Extract the (x, y) coordinate from the center of the cell holding the provided text.  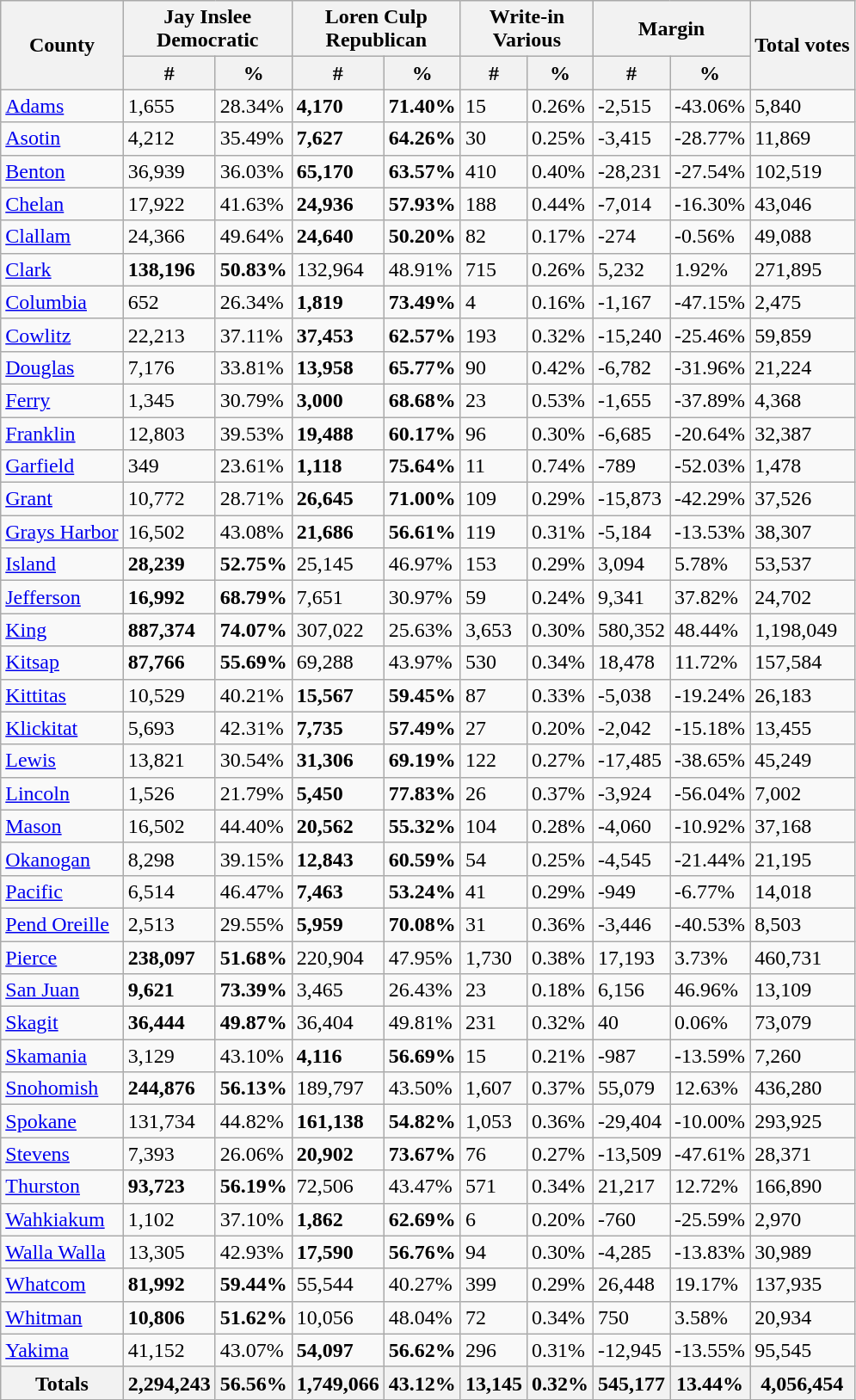
Total votes (803, 45)
73,079 (803, 1023)
59,859 (803, 335)
-29,404 (631, 1121)
55,079 (631, 1089)
12.63% (711, 1089)
49.87% (253, 1023)
96 (494, 433)
53,537 (803, 564)
Benton (62, 171)
Adams (62, 106)
22,213 (169, 335)
50.20% (422, 237)
1,749,066 (337, 1383)
56.56% (253, 1383)
Jay InsleeDemocratic (207, 29)
77.83% (422, 793)
0.17% (559, 237)
-6,782 (631, 367)
75.64% (422, 466)
-760 (631, 1219)
Yakima (62, 1350)
132,964 (337, 269)
7,463 (337, 891)
23.61% (253, 466)
Jefferson (62, 597)
-17,485 (631, 761)
Klickitat (62, 728)
28,239 (169, 564)
6,514 (169, 891)
-949 (631, 891)
153 (494, 564)
0.24% (559, 597)
49.64% (253, 237)
Okanogan (62, 859)
545,177 (631, 1383)
44.40% (253, 826)
-43.06% (711, 106)
-25.59% (711, 1219)
Franklin (62, 433)
4 (494, 302)
Skagit (62, 1023)
60.17% (422, 433)
-52.03% (711, 466)
3,465 (337, 990)
349 (169, 466)
-15.18% (711, 728)
54 (494, 859)
37,453 (337, 335)
5,232 (631, 269)
-274 (631, 237)
1,819 (337, 302)
8,503 (803, 924)
-47.61% (711, 1154)
7,393 (169, 1154)
21,195 (803, 859)
0.42% (559, 367)
887,374 (169, 630)
24,366 (169, 237)
43.97% (422, 663)
42.93% (253, 1252)
48.44% (711, 630)
12,843 (337, 859)
63.57% (422, 171)
72 (494, 1317)
51.68% (253, 958)
62.69% (422, 1219)
399 (494, 1285)
0.38% (559, 958)
-19.24% (711, 695)
69.19% (422, 761)
10,772 (169, 499)
76 (494, 1154)
56.19% (253, 1187)
13,305 (169, 1252)
13.44% (711, 1383)
20,902 (337, 1154)
7,176 (169, 367)
4,368 (803, 400)
7,260 (803, 1056)
-38.65% (711, 761)
56.62% (422, 1350)
30.97% (422, 597)
104 (494, 826)
1,607 (494, 1089)
7,651 (337, 597)
1.92% (711, 269)
-5,184 (631, 532)
166,890 (803, 1187)
9,341 (631, 597)
41.63% (253, 204)
11 (494, 466)
4,116 (337, 1056)
Clark (62, 269)
73.67% (422, 1154)
52.75% (253, 564)
122 (494, 761)
70.08% (422, 924)
San Juan (62, 990)
715 (494, 269)
Grays Harbor (62, 532)
59.45% (422, 695)
13,145 (494, 1383)
Grant (62, 499)
2,513 (169, 924)
3.73% (711, 958)
161,138 (337, 1121)
65,170 (337, 171)
3,653 (494, 630)
220,904 (337, 958)
14,018 (803, 891)
43,046 (803, 204)
157,584 (803, 663)
55.69% (253, 663)
460,731 (803, 958)
71.00% (422, 499)
40.21% (253, 695)
Whitman (62, 1317)
94 (494, 1252)
-7,014 (631, 204)
Douglas (62, 367)
20,934 (803, 1317)
4,212 (169, 139)
36.03% (253, 171)
41 (494, 891)
307,022 (337, 630)
51.62% (253, 1317)
49.81% (422, 1023)
38,307 (803, 532)
-1,655 (631, 400)
Mason (62, 826)
1,053 (494, 1121)
-31.96% (711, 367)
1,862 (337, 1219)
44.82% (253, 1121)
56.69% (422, 1056)
193 (494, 335)
Pend Oreille (62, 924)
20,562 (337, 826)
12,803 (169, 433)
13,455 (803, 728)
-28,231 (631, 171)
36,404 (337, 1023)
-2,515 (631, 106)
30.79% (253, 400)
95,545 (803, 1350)
Write-inVarious (527, 29)
48.91% (422, 269)
Lincoln (62, 793)
3,000 (337, 400)
-13,509 (631, 1154)
43.12% (422, 1383)
Kittitas (62, 695)
31,306 (337, 761)
238,097 (169, 958)
59 (494, 597)
-13.55% (711, 1350)
-15,873 (631, 499)
5,693 (169, 728)
43.50% (422, 1089)
1,655 (169, 106)
580,352 (631, 630)
-10.92% (711, 826)
Snohomish (62, 1089)
0.44% (559, 204)
2,970 (803, 1219)
0.18% (559, 990)
0.53% (559, 400)
Spokane (62, 1121)
27 (494, 728)
-1,167 (631, 302)
King (62, 630)
Skamania (62, 1056)
30 (494, 139)
21.79% (253, 793)
1,102 (169, 1219)
244,876 (169, 1089)
26,645 (337, 499)
-27.54% (711, 171)
57.93% (422, 204)
24,640 (337, 237)
Whatcom (62, 1285)
73.39% (253, 990)
5,840 (803, 106)
-56.04% (711, 793)
1,345 (169, 400)
Island (62, 564)
571 (494, 1187)
Chelan (62, 204)
-47.15% (711, 302)
-13.53% (711, 532)
25,145 (337, 564)
1,478 (803, 466)
35.49% (253, 139)
21,224 (803, 367)
10,056 (337, 1317)
29.55% (253, 924)
8,298 (169, 859)
37.11% (253, 335)
43.10% (253, 1056)
1,118 (337, 466)
-42.29% (711, 499)
69,288 (337, 663)
26,183 (803, 695)
49,088 (803, 237)
26.06% (253, 1154)
15,567 (337, 695)
Walla Walla (62, 1252)
296 (494, 1350)
43.07% (253, 1350)
39.53% (253, 433)
28,371 (803, 1154)
59.44% (253, 1285)
Loren CulpRepublican (376, 29)
750 (631, 1317)
28.34% (253, 106)
Pierce (62, 958)
46.96% (711, 990)
12.72% (711, 1187)
3,129 (169, 1056)
Lewis (62, 761)
-12,945 (631, 1350)
109 (494, 499)
Columbia (62, 302)
93,723 (169, 1187)
26.34% (253, 302)
55,544 (337, 1285)
-37.89% (711, 400)
188 (494, 204)
4,056,454 (803, 1383)
46.47% (253, 891)
11.72% (711, 663)
24,702 (803, 597)
18,478 (631, 663)
-3,924 (631, 793)
17,590 (337, 1252)
10,529 (169, 695)
71.40% (422, 106)
33.81% (253, 367)
30.54% (253, 761)
1,526 (169, 793)
57.49% (422, 728)
0.33% (559, 695)
119 (494, 532)
Cowlitz (62, 335)
25.63% (422, 630)
Margin (671, 29)
102,519 (803, 171)
0.28% (559, 826)
54,097 (337, 1350)
5.78% (711, 564)
Asotin (62, 139)
189,797 (337, 1089)
62.57% (422, 335)
6 (494, 1219)
-13.83% (711, 1252)
-6.77% (711, 891)
-10.00% (711, 1121)
County (62, 45)
40 (631, 1023)
17,922 (169, 204)
Totals (62, 1383)
-5,038 (631, 695)
87,766 (169, 663)
48.04% (422, 1317)
-3,446 (631, 924)
64.26% (422, 139)
32,387 (803, 433)
Clallam (62, 237)
53.24% (422, 891)
13,958 (337, 367)
-789 (631, 466)
56.61% (422, 532)
137,935 (803, 1285)
19.17% (711, 1285)
Pacific (62, 891)
31 (494, 924)
Ferry (62, 400)
Wahkiakum (62, 1219)
436,280 (803, 1089)
Kitsap (62, 663)
50.83% (253, 269)
30,989 (803, 1252)
-4,285 (631, 1252)
530 (494, 663)
293,925 (803, 1121)
-0.56% (711, 237)
11,869 (803, 139)
3.58% (711, 1317)
-2,042 (631, 728)
7,002 (803, 793)
-21.44% (711, 859)
-3,415 (631, 139)
10,806 (169, 1317)
138,196 (169, 269)
13,821 (169, 761)
36,939 (169, 171)
55.32% (422, 826)
74.07% (253, 630)
-13.59% (711, 1056)
5,450 (337, 793)
-28.77% (711, 139)
3,094 (631, 564)
131,734 (169, 1121)
56.76% (422, 1252)
Thurston (62, 1187)
68.68% (422, 400)
60.59% (422, 859)
7,735 (337, 728)
9,621 (169, 990)
652 (169, 302)
21,217 (631, 1187)
26,448 (631, 1285)
0.74% (559, 466)
39.15% (253, 859)
41,152 (169, 1350)
1,730 (494, 958)
37.10% (253, 1219)
-40.53% (711, 924)
21,686 (337, 532)
26.43% (422, 990)
1,198,049 (803, 630)
Garfield (62, 466)
231 (494, 1023)
47.95% (422, 958)
37.82% (711, 597)
90 (494, 367)
19,488 (337, 433)
68.79% (253, 597)
-4,545 (631, 859)
81,992 (169, 1285)
17,193 (631, 958)
0.06% (711, 1023)
54.82% (422, 1121)
5,959 (337, 924)
65.77% (422, 367)
271,895 (803, 269)
28.71% (253, 499)
2,475 (803, 302)
43.47% (422, 1187)
2,294,243 (169, 1383)
42.31% (253, 728)
-987 (631, 1056)
-20.64% (711, 433)
26 (494, 793)
0.40% (559, 171)
73.49% (422, 302)
0.16% (559, 302)
87 (494, 695)
7,627 (337, 139)
24,936 (337, 204)
37,526 (803, 499)
56.13% (253, 1089)
37,168 (803, 826)
410 (494, 171)
46.97% (422, 564)
-16.30% (711, 204)
43.08% (253, 532)
-25.46% (711, 335)
72,506 (337, 1187)
-15,240 (631, 335)
45,249 (803, 761)
6,156 (631, 990)
-6,685 (631, 433)
82 (494, 237)
-4,060 (631, 826)
16,992 (169, 597)
36,444 (169, 1023)
4,170 (337, 106)
13,109 (803, 990)
Stevens (62, 1154)
40.27% (422, 1285)
0.21% (559, 1056)
